Provide the (X, Y) coordinate of the cell's center where the given text is located.  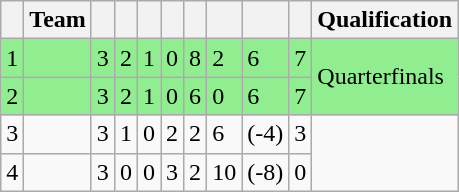
4 (12, 172)
Qualification (385, 20)
8 (196, 58)
Quarterfinals (385, 77)
(-4) (266, 134)
(-8) (266, 172)
Team (58, 20)
10 (224, 172)
